Provide the [X, Y] coordinate of the cell's center where the given text is located.  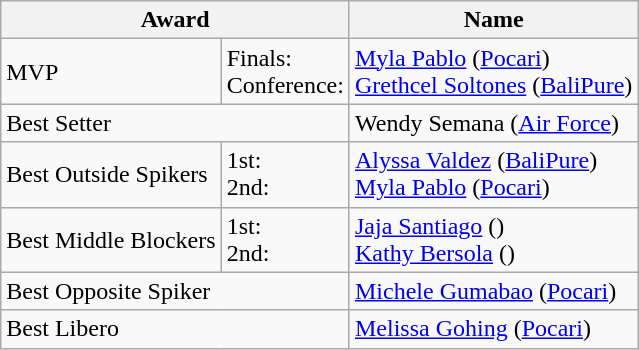
Best Outside Spikers [111, 174]
Award [176, 20]
Best Libero [176, 329]
Myla Pablo (Pocari)Grethcel Soltones (BaliPure) [493, 72]
Best Opposite Spiker [176, 291]
Alyssa Valdez (BaliPure)Myla Pablo (Pocari) [493, 174]
Wendy Semana (Air Force) [493, 123]
Best Middle Blockers [111, 240]
Name [493, 20]
Jaja Santiago ()Kathy Bersola () [493, 240]
Michele Gumabao (Pocari) [493, 291]
MVP [111, 72]
Best Setter [176, 123]
Finals:Conference: [285, 72]
Melissa Gohing (Pocari) [493, 329]
